Search for the cell housing the specified text and yield its [x, y] center coordinate. 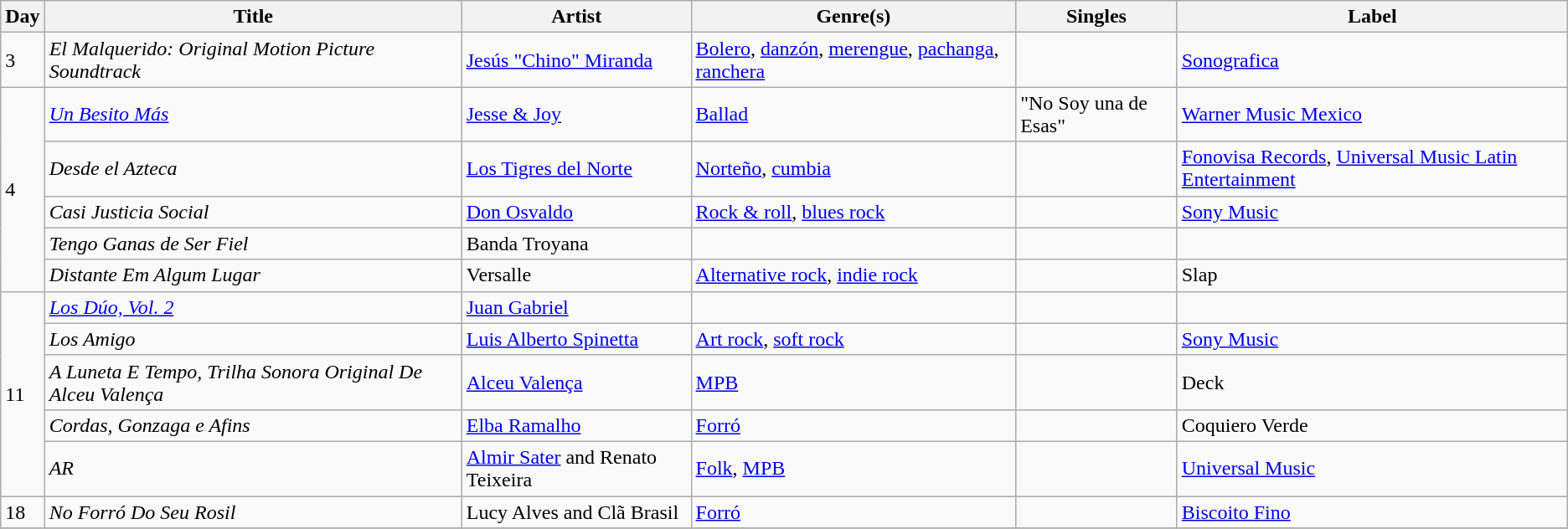
3 [23, 60]
Banda Troyana [576, 244]
AR [253, 469]
Los Amigo [253, 339]
Slap [1372, 275]
Desde el Azteca [253, 169]
Norteño, cumbia [854, 169]
Artist [576, 17]
Jesse & Joy [576, 114]
Juan Gabriel [576, 307]
Alceu Valença [576, 382]
Distante Em Algum Lugar [253, 275]
Genre(s) [854, 17]
Tengo Ganas de Ser Fiel [253, 244]
Don Osvaldo [576, 212]
11 [23, 393]
A Luneta E Tempo, Trilha Sonora Original De Alceu Valença [253, 382]
Art rock, soft rock [854, 339]
Versalle [576, 275]
Lucy Alves and Clã Brasil [576, 511]
Biscoito Fino [1372, 511]
Los Dúo, Vol. 2 [253, 307]
Folk, MPB [854, 469]
Ballad [854, 114]
Label [1372, 17]
Warner Music Mexico [1372, 114]
Cordas, Gonzaga e Afins [253, 425]
Singles [1097, 17]
Universal Music [1372, 469]
Rock & roll, blues rock [854, 212]
Casi Justicia Social [253, 212]
El Malquerido: Original Motion Picture Soundtrack [253, 60]
18 [23, 511]
Luis Alberto Spinetta [576, 339]
Elba Ramalho [576, 425]
Alternative rock, indie rock [854, 275]
Deck [1372, 382]
Sonografica [1372, 60]
Almir Sater and Renato Teixeira [576, 469]
Coquiero Verde [1372, 425]
Un Besito Más [253, 114]
"No Soy una de Esas" [1097, 114]
Fonovisa Records, Universal Music Latin Entertainment [1372, 169]
Bolero, danzón, merengue, pachanga, ranchera [854, 60]
No Forró Do Seu Rosil [253, 511]
MPB [854, 382]
Title [253, 17]
Day [23, 17]
Jesús "Chino" Miranda [576, 60]
4 [23, 189]
Los Tigres del Norte [576, 169]
